Locate the cell with the specified text and output its (x, y) center coordinate. 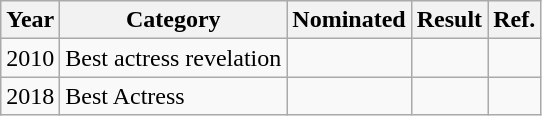
Ref. (514, 20)
Best actress revelation (174, 58)
Best Actress (174, 96)
Category (174, 20)
Year (30, 20)
2010 (30, 58)
2018 (30, 96)
Result (449, 20)
Nominated (349, 20)
